Provide the [x, y] coordinate of the cell's center where the given text is located.  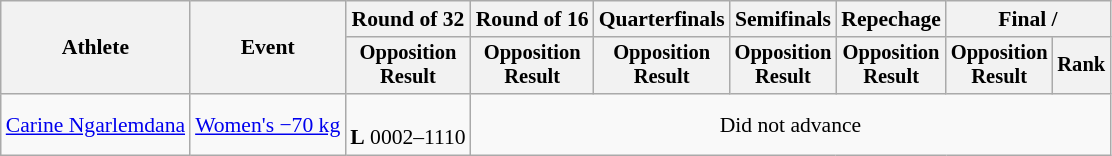
L 0002–1110 [408, 124]
Quarterfinals [662, 19]
Semifinals [784, 19]
Women's −70 kg [268, 124]
Round of 32 [408, 19]
Athlete [96, 48]
Did not advance [790, 124]
Round of 16 [532, 19]
Final / [1028, 19]
Rank [1081, 66]
Event [268, 48]
Carine Ngarlemdana [96, 124]
Repechage [891, 19]
